From the cell containing the given text, extract its center point as (x, y) coordinate. 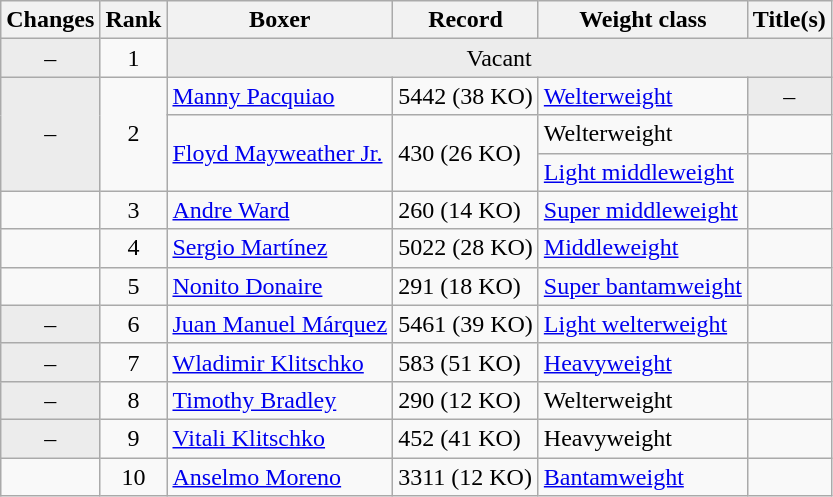
Changes (50, 20)
5461 (39 KO) (466, 324)
5022 (28 KO) (466, 248)
Wladimir Klitschko (280, 362)
6 (134, 324)
10 (134, 477)
Title(s) (789, 20)
Super bantamweight (642, 286)
430 (26 KO) (466, 153)
Bantamweight (642, 477)
5 (134, 286)
Manny Pacquiao (280, 96)
Anselmo Moreno (280, 477)
5442 (38 KO) (466, 96)
Rank (134, 20)
Vacant (499, 58)
3 (134, 210)
Middleweight (642, 248)
290 (12 KO) (466, 400)
Floyd Mayweather Jr. (280, 153)
Light welterweight (642, 324)
260 (14 KO) (466, 210)
452 (41 KO) (466, 438)
Timothy Bradley (280, 400)
Juan Manuel Márquez (280, 324)
Vitali Klitschko (280, 438)
7 (134, 362)
Boxer (280, 20)
4 (134, 248)
Light middleweight (642, 172)
583 (51 KO) (466, 362)
1 (134, 58)
Record (466, 20)
Weight class (642, 20)
8 (134, 400)
Andre Ward (280, 210)
Super middleweight (642, 210)
Sergio Martínez (280, 248)
2 (134, 134)
9 (134, 438)
291 (18 KO) (466, 286)
3311 (12 KO) (466, 477)
Nonito Donaire (280, 286)
